Search for the cell housing the specified text and yield its (X, Y) center coordinate. 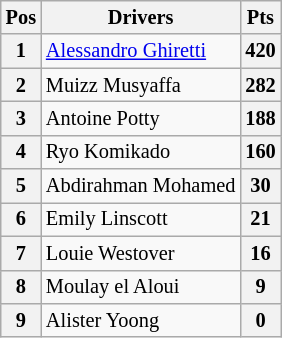
Muizz Musyaffa (140, 85)
8 (21, 287)
Moulay el Aloui (140, 287)
30 (260, 186)
6 (21, 219)
Abdirahman Mohamed (140, 186)
Pts (260, 17)
420 (260, 51)
Alessandro Ghiretti (140, 51)
282 (260, 85)
Alister Yoong (140, 320)
Drivers (140, 17)
160 (260, 152)
4 (21, 152)
21 (260, 219)
1 (21, 51)
Emily Linscott (140, 219)
7 (21, 253)
188 (260, 118)
Ryo Komikado (140, 152)
Pos (21, 17)
5 (21, 186)
0 (260, 320)
16 (260, 253)
2 (21, 85)
3 (21, 118)
Louie Westover (140, 253)
Antoine Potty (140, 118)
